For the text-containing cell, return its midpoint in (X, Y) coordinate format. 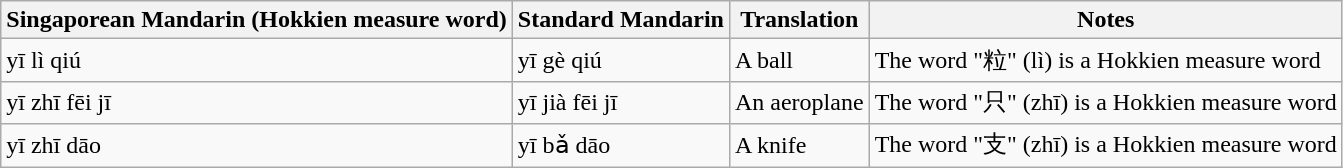
A ball (799, 60)
yī gè qiú (620, 60)
yī lì qiú (257, 60)
The word "支" (zhī) is a Hokkien measure word (1106, 146)
Standard Mandarin (620, 20)
yī bǎ dāo (620, 146)
yī zhī dāo (257, 146)
The word "粒" (lì) is a Hokkien measure word (1106, 60)
yī jià fēi jī (620, 102)
Notes (1106, 20)
Singaporean Mandarin (Hokkien measure word) (257, 20)
An aeroplane (799, 102)
A knife (799, 146)
yī zhī fēi jī (257, 102)
The word "只" (zhī) is a Hokkien measure word (1106, 102)
Translation (799, 20)
